Output the [x, y] coordinate of the center of the cell containing the given text.  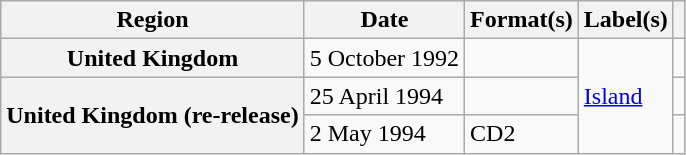
United Kingdom (re-release) [152, 115]
Date [384, 20]
Label(s) [626, 20]
2 May 1994 [384, 134]
5 October 1992 [384, 58]
United Kingdom [152, 58]
CD2 [522, 134]
Island [626, 96]
Format(s) [522, 20]
Region [152, 20]
25 April 1994 [384, 96]
